Return (x, y) of the center of cell containing provided text 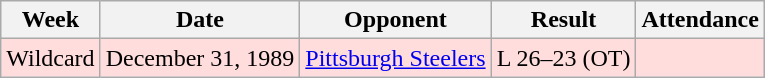
December 31, 1989 (200, 58)
Pittsburgh Steelers (396, 58)
Date (200, 20)
L 26–23 (OT) (564, 58)
Week (50, 20)
Opponent (396, 20)
Result (564, 20)
Wildcard (50, 58)
Attendance (700, 20)
